Scan for the cell matching the given text and deliver its [x, y] coordinate at center. 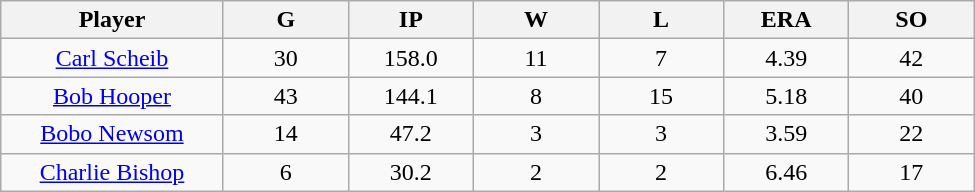
Charlie Bishop [112, 172]
144.1 [410, 96]
4.39 [786, 58]
43 [286, 96]
6.46 [786, 172]
ERA [786, 20]
5.18 [786, 96]
158.0 [410, 58]
47.2 [410, 134]
14 [286, 134]
22 [912, 134]
15 [662, 96]
42 [912, 58]
Bobo Newsom [112, 134]
SO [912, 20]
40 [912, 96]
30 [286, 58]
W [536, 20]
8 [536, 96]
Carl Scheib [112, 58]
L [662, 20]
Player [112, 20]
6 [286, 172]
G [286, 20]
17 [912, 172]
3.59 [786, 134]
30.2 [410, 172]
11 [536, 58]
IP [410, 20]
7 [662, 58]
Bob Hooper [112, 96]
